Pinpoint the cell where the given text exists, returning its (x, y) midpoint coordinate. 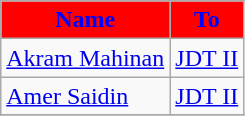
Amer Saidin (86, 96)
To (207, 20)
Name (86, 20)
Akram Mahinan (86, 58)
